Scan for the cell matching the given text and deliver its [X, Y] coordinate at center. 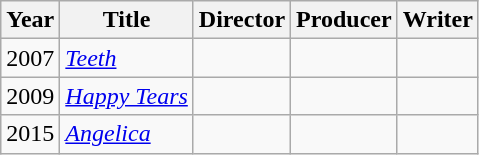
Year [30, 20]
2007 [30, 58]
Producer [344, 20]
Director [242, 20]
Title [127, 20]
Writer [438, 20]
2009 [30, 96]
2015 [30, 134]
Happy Tears [127, 96]
Angelica [127, 134]
Teeth [127, 58]
